Extract the (X, Y) coordinate from the center of the cell holding the provided text.  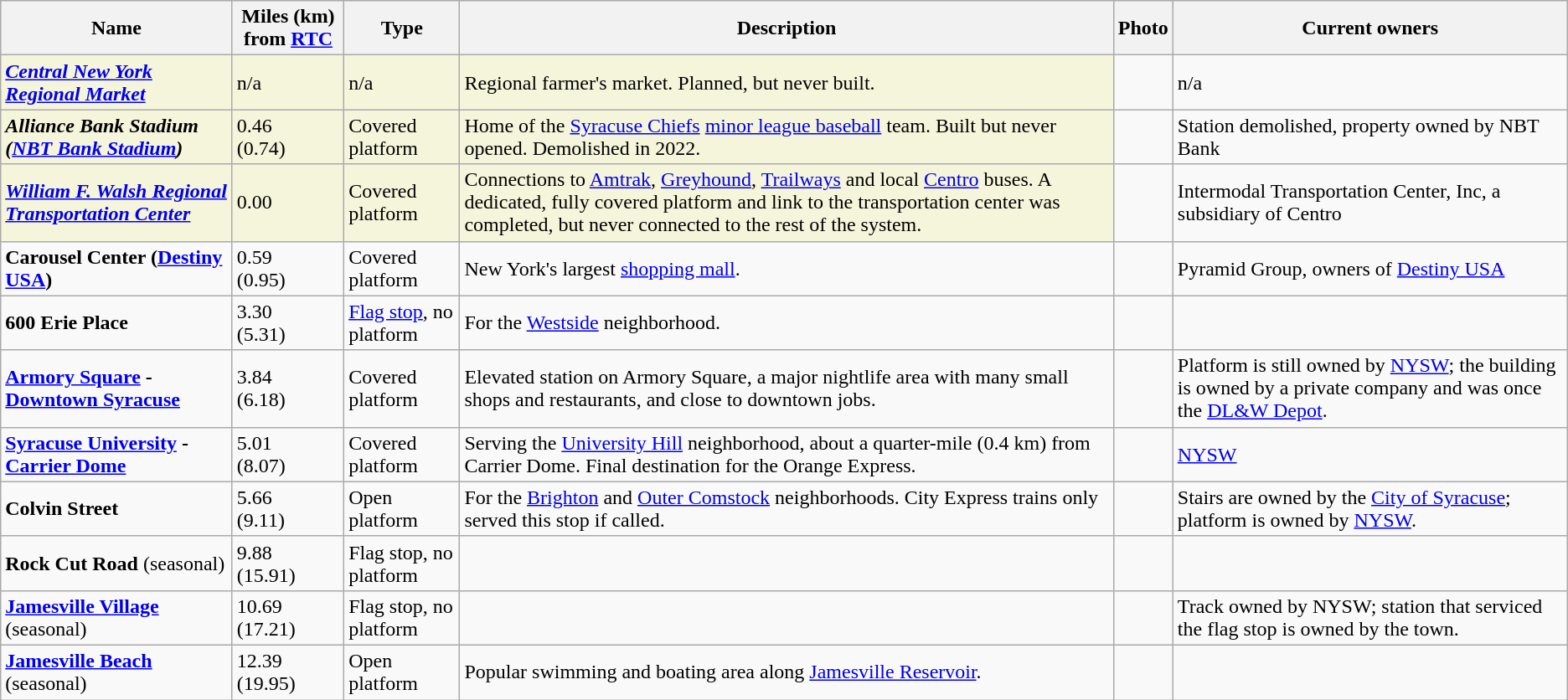
10.69(17.21) (288, 618)
For the Brighton and Outer Comstock neighborhoods. City Express trains only served this stop if called. (787, 509)
Photo (1142, 28)
Current owners (1370, 28)
9.88(15.91) (288, 563)
0.46(0.74) (288, 137)
5.01(8.07) (288, 454)
Name (117, 28)
New York's largest shopping mall. (787, 268)
Regional farmer's market. Planned, but never built. (787, 82)
Rock Cut Road (seasonal) (117, 563)
0.59(0.95) (288, 268)
Stairs are owned by the City of Syracuse; platform is owned by NYSW. (1370, 509)
NYSW (1370, 454)
Pyramid Group, owners of Destiny USA (1370, 268)
Colvin Street (117, 509)
Alliance Bank Stadium (NBT Bank Stadium) (117, 137)
Syracuse University - Carrier Dome (117, 454)
0.00 (288, 203)
William F. Walsh Regional Transportation Center (117, 203)
Platform is still owned by NYSW; the building is owned by a private company and was once the DL&W Depot. (1370, 389)
Home of the Syracuse Chiefs minor league baseball team. Built but never opened. Demolished in 2022. (787, 137)
3.84(6.18) (288, 389)
For the Westside neighborhood. (787, 323)
Intermodal Transportation Center, Inc, a subsidiary of Centro (1370, 203)
Central New York Regional Market (117, 82)
Station demolished, property owned by NBT Bank (1370, 137)
Track owned by NYSW; station that serviced the flag stop is owned by the town. (1370, 618)
3.30(5.31) (288, 323)
Armory Square - Downtown Syracuse (117, 389)
Description (787, 28)
Type (402, 28)
Jamesville Village (seasonal) (117, 618)
Miles (km) from RTC (288, 28)
Carousel Center (Destiny USA) (117, 268)
5.66(9.11) (288, 509)
600 Erie Place (117, 323)
Elevated station on Armory Square, a major nightlife area with many small shops and restaurants, and close to downtown jobs. (787, 389)
Serving the University Hill neighborhood, about a quarter-mile (0.4 km) from Carrier Dome. Final destination for the Orange Express. (787, 454)
Jamesville Beach (seasonal) (117, 672)
12.39(19.95) (288, 672)
Popular swimming and boating area along Jamesville Reservoir. (787, 672)
